Determine the [x, y] coordinate at the center of the cell enclosing the given text.  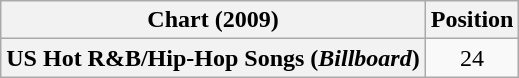
Chart (2009) [213, 20]
Position [472, 20]
24 [472, 58]
US Hot R&B/Hip-Hop Songs (Billboard) [213, 58]
